From the cell containing the given text, extract its center point as [X, Y] coordinate. 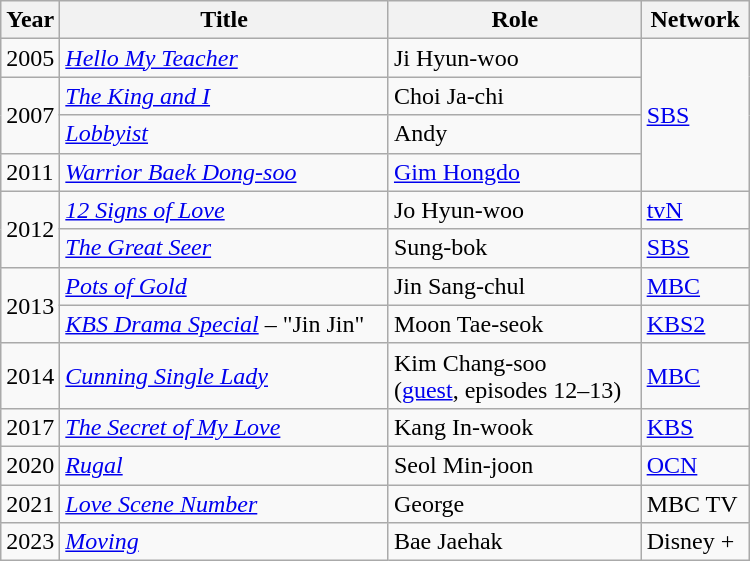
tvN [695, 210]
Network [695, 20]
KBS Drama Special – "Jin Jin" [224, 324]
Jo Hyun-woo [514, 210]
Hello My Teacher [224, 58]
OCN [695, 465]
The Secret of My Love [224, 427]
Lobbyist [224, 134]
Choi Ja-chi [514, 96]
2005 [30, 58]
Love Scene Number [224, 503]
KBS2 [695, 324]
Bae Jaehak [514, 542]
2014 [30, 376]
KBS [695, 427]
Ji Hyun-woo [514, 58]
Kang In-wook [514, 427]
Andy [514, 134]
Warrior Baek Dong-soo [224, 172]
Disney + [695, 542]
George [514, 503]
2021 [30, 503]
Rugal [224, 465]
2013 [30, 305]
Title [224, 20]
Jin Sang-chul [514, 286]
12 Signs of Love [224, 210]
Pots of Gold [224, 286]
The Great Seer [224, 248]
2011 [30, 172]
Year [30, 20]
Sung-bok [514, 248]
Seol Min-joon [514, 465]
Gim Hongdo [514, 172]
Moon Tae-seok [514, 324]
Cunning Single Lady [224, 376]
The King and I [224, 96]
2017 [30, 427]
Kim Chang-soo (guest, episodes 12–13) [514, 376]
MBC TV [695, 503]
Moving [224, 542]
2012 [30, 229]
Role [514, 20]
2020 [30, 465]
2007 [30, 115]
2023 [30, 542]
